Detect which cell encompasses the target text, then output its [X, Y] center coordinate. 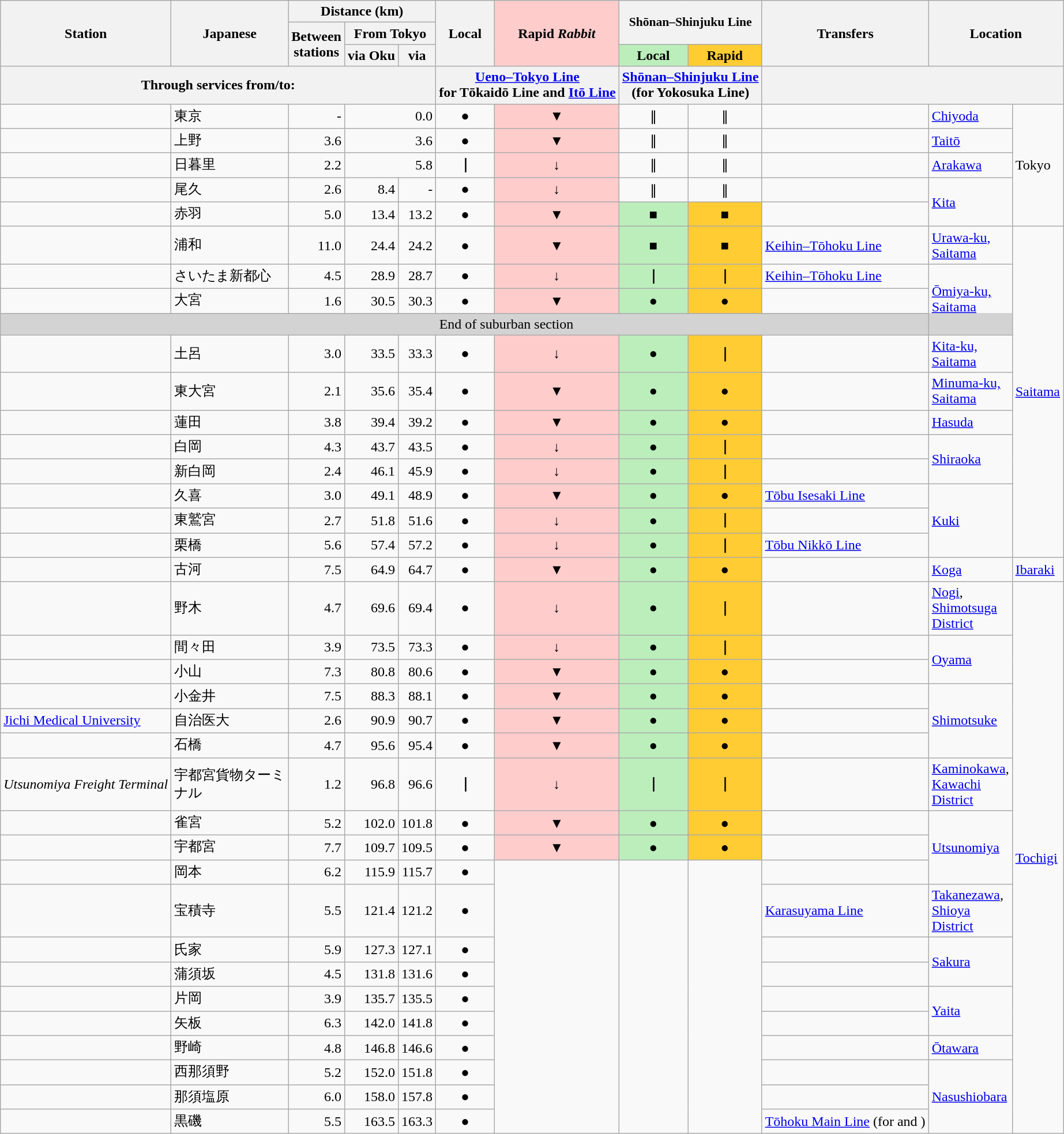
1.6 [317, 301]
28.7 [418, 277]
141.8 [418, 1024]
Shōnan–Shinjuku Line [690, 22]
151.8 [418, 1072]
142.0 [371, 1024]
64.9 [371, 570]
95.6 [371, 745]
Takanezawa, Shioya District [970, 911]
矢板 [230, 1024]
49.1 [371, 496]
4.3 [317, 447]
69.6 [371, 608]
Distance (km) [362, 12]
131.6 [418, 974]
間々田 [230, 647]
51.8 [371, 520]
Rapid Rabbit [557, 33]
Through services from/to: [218, 85]
51.6 [418, 520]
Shōnan–Shinjuku Line(for Yokosuka Line) [690, 85]
黒磯 [230, 1122]
Tōbu Nikkō Line [845, 545]
Koga [970, 570]
土呂 [230, 354]
片岡 [230, 999]
4.8 [317, 1048]
白岡 [230, 447]
Rapid [724, 55]
102.0 [371, 823]
Saitama [1037, 392]
Ōmiya-ku, Saitama [970, 300]
Jichi Medical University [86, 721]
6.3 [317, 1024]
101.8 [418, 823]
宝積寺 [230, 911]
Urawa-ku, Saitama [970, 246]
Tokyo [1037, 165]
石橋 [230, 745]
Kaminokawa, Kawachi District [970, 784]
115.9 [371, 872]
88.3 [371, 696]
新白岡 [230, 472]
Kuki [970, 521]
野崎 [230, 1048]
80.6 [418, 672]
via [418, 55]
39.2 [418, 422]
146.6 [418, 1048]
135.5 [418, 999]
127.3 [371, 950]
69.4 [418, 608]
栗橋 [230, 545]
30.3 [418, 301]
43.5 [418, 447]
雀宮 [230, 823]
岡本 [230, 872]
蒲須坂 [230, 974]
33.5 [371, 354]
久喜 [230, 496]
80.8 [371, 672]
48.9 [418, 496]
88.1 [418, 696]
11.0 [317, 246]
33.3 [418, 354]
東大宮 [230, 391]
35.6 [371, 391]
西那須野 [230, 1072]
157.8 [418, 1097]
30.5 [371, 301]
90.9 [371, 721]
Utsunomiya [970, 847]
蓮田 [230, 422]
Tochigi [1037, 858]
5.8 [390, 165]
Japanese [230, 33]
163.5 [371, 1122]
146.8 [371, 1048]
96.8 [371, 784]
Transfers [845, 33]
3.8 [317, 422]
Chiyoda [970, 116]
Shimotsuke [970, 721]
5.6 [317, 545]
5.9 [317, 950]
赤羽 [230, 214]
Betweenstations [317, 44]
2.4 [317, 472]
小山 [230, 672]
2.7 [317, 520]
115.7 [418, 872]
東鷲宮 [230, 520]
Tōbu Isesaki Line [845, 496]
宇都宮 [230, 847]
109.5 [418, 847]
上野 [230, 141]
Nasushiobara [970, 1097]
163.3 [418, 1122]
Station [86, 33]
Arakawa [970, 165]
那須塩原 [230, 1097]
5.0 [317, 214]
109.7 [371, 847]
7.7 [317, 847]
127.1 [418, 950]
2.2 [317, 165]
Oyama [970, 660]
35.4 [418, 391]
24.2 [418, 246]
Hasuda [970, 422]
Ibaraki [1037, 570]
From Tokyo [390, 33]
121.2 [418, 911]
24.4 [371, 246]
Yaita [970, 1011]
0.0 [390, 116]
8.4 [371, 190]
氏家 [230, 950]
尾久 [230, 190]
135.7 [371, 999]
End of suburban section [506, 324]
13.4 [371, 214]
Shiraoka [970, 459]
Minuma-ku, Saitama [970, 391]
Location [995, 33]
さいたま新都心 [230, 277]
96.6 [418, 784]
43.7 [371, 447]
Kita [970, 202]
Tōhoku Main Line (for and ) [845, 1122]
大宮 [230, 301]
Ueno–Tokyo Linefor Tōkaidō Line and Itō Line [528, 85]
73.3 [418, 647]
Ōtawara [970, 1048]
浦和 [230, 246]
古河 [230, 570]
東京 [230, 116]
64.7 [418, 570]
152.0 [371, 1072]
46.1 [371, 472]
Karasuyama Line [845, 911]
6.2 [317, 872]
自治医大 [230, 721]
7.3 [317, 672]
28.9 [371, 277]
6.0 [317, 1097]
73.5 [371, 647]
小金井 [230, 696]
57.4 [371, 545]
1.2 [317, 784]
90.7 [418, 721]
Nogi, Shimotsuga District [970, 608]
Sakura [970, 962]
Utsunomiya Freight Terminal [86, 784]
野木 [230, 608]
Kita-ku, Saitama [970, 354]
121.4 [371, 911]
95.4 [418, 745]
39.4 [371, 422]
宇都宮貨物ターミナル [230, 784]
via Oku [371, 55]
13.2 [418, 214]
131.8 [371, 974]
57.2 [418, 545]
日暮里 [230, 165]
2.1 [317, 391]
158.0 [371, 1097]
45.9 [418, 472]
Taitō [970, 141]
